Extract the (X, Y) coordinate from the center of the cell holding the provided text.  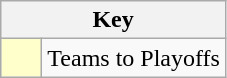
Teams to Playoffs (134, 58)
Key (114, 20)
